From the cell containing the given text, extract its center point as (X, Y) coordinate. 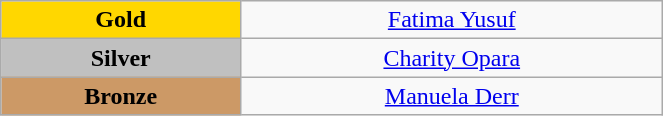
Silver (121, 58)
Gold (121, 20)
Bronze (121, 96)
Charity Opara (452, 58)
Manuela Derr (452, 96)
Fatima Yusuf (452, 20)
